Identify which cell holds the provided text, then report its [X, Y] central coordinate. 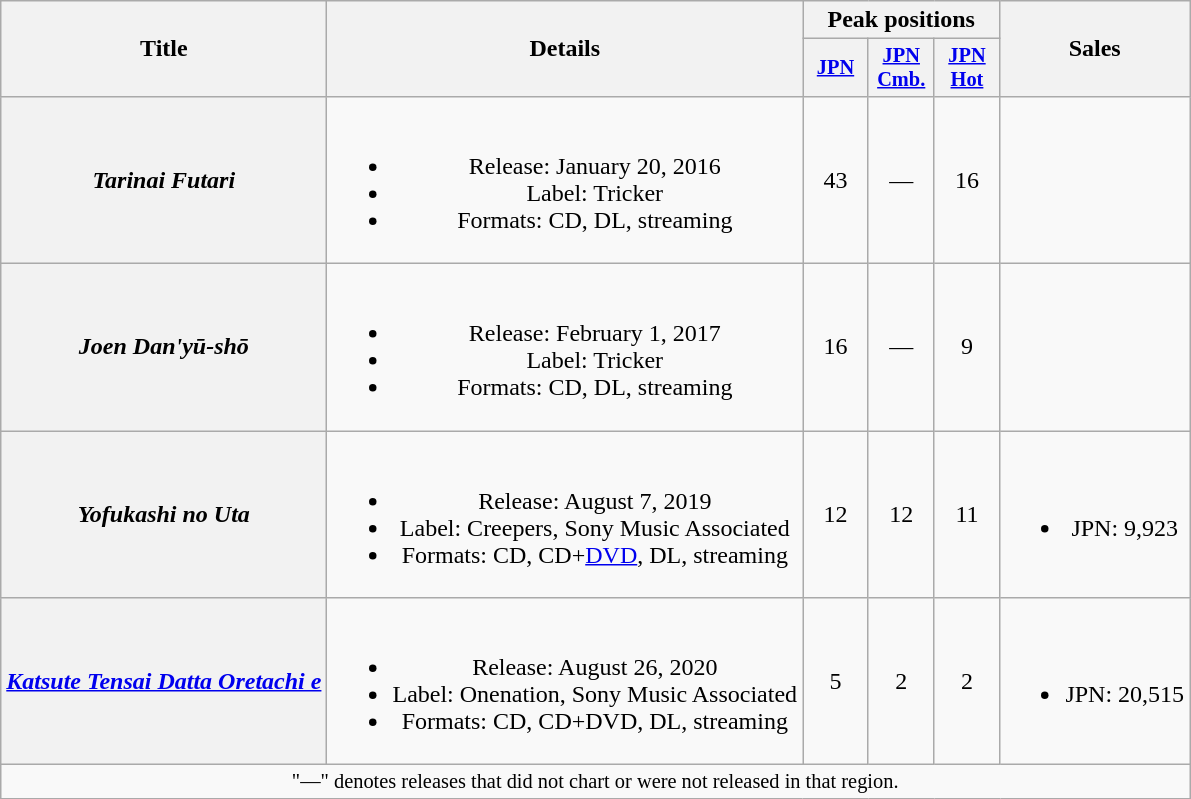
Yofukashi no Uta [164, 514]
Sales [1095, 49]
JPNCmb. [901, 68]
JPN: 20,515 [1095, 682]
Release: January 20, 2016Label: TrickerFormats: CD, DL, streaming [565, 180]
Peak positions [902, 20]
Title [164, 49]
Joen Dan'yū-shō [164, 348]
43 [836, 180]
9 [967, 348]
5 [836, 682]
Release: August 7, 2019Label: Creepers, Sony Music AssociatedFormats: CD, CD+DVD, DL, streaming [565, 514]
11 [967, 514]
JPN [836, 68]
"—" denotes releases that did not chart or were not released in that region. [596, 782]
Release: February 1, 2017Label: TrickerFormats: CD, DL, streaming [565, 348]
JPN: 9,923 [1095, 514]
Katsute Tensai Datta Oretachi e [164, 682]
Release: August 26, 2020Label: Onenation, Sony Music AssociatedFormats: CD, CD+DVD, DL, streaming [565, 682]
Details [565, 49]
JPNHot [967, 68]
Tarinai Futari [164, 180]
